Provide the (X, Y) coordinate of the cell's center where the given text is located.  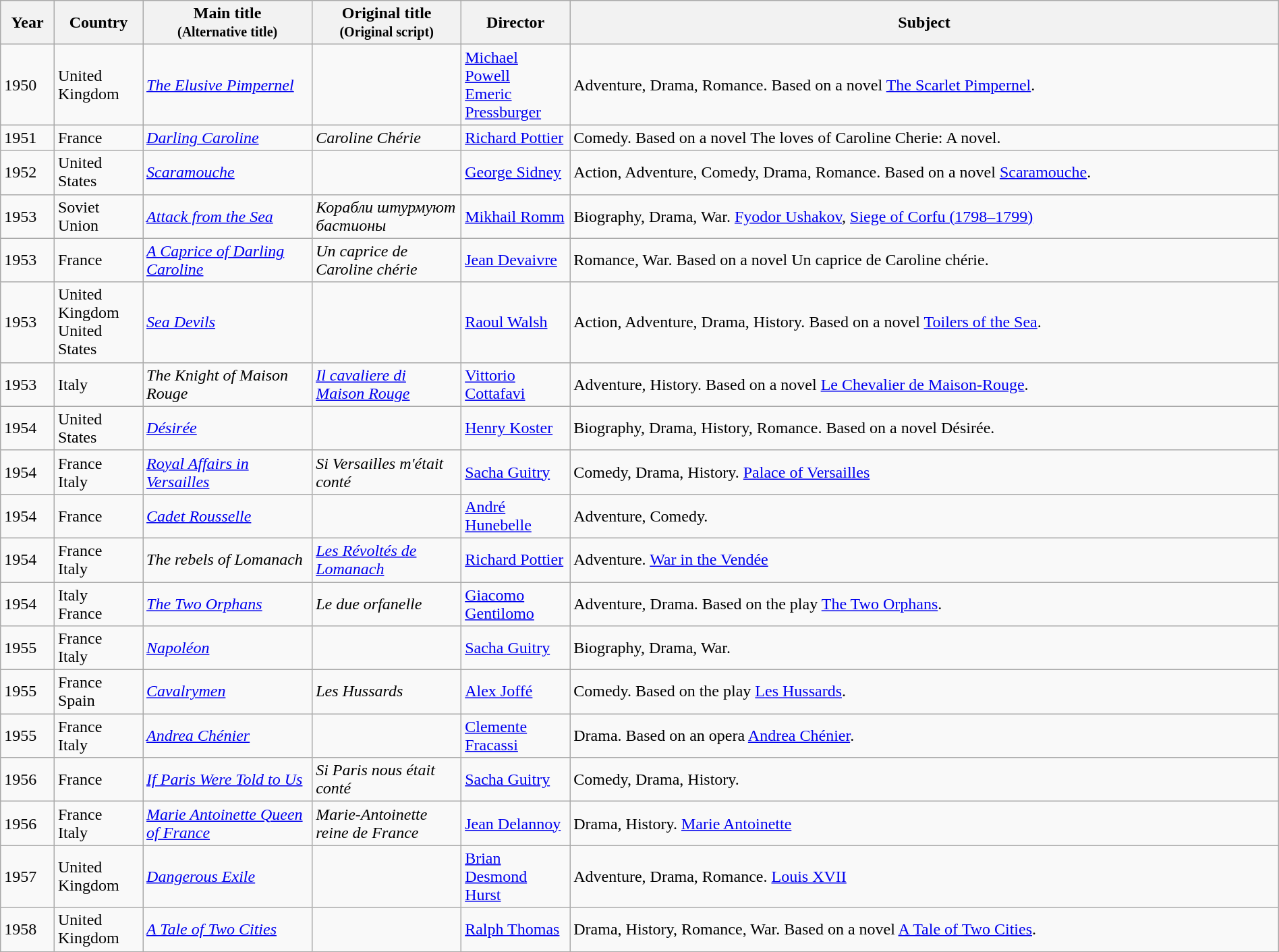
Romance, War. Based on a novel Un caprice de Caroline chérie. (924, 260)
Giacomo Gentilomo (515, 603)
Marie-Antoinette reine de France (387, 823)
Les Hussards (387, 692)
Director (515, 23)
Action, Adventure, Comedy, Drama, Romance. Based on a novel Scaramouche. (924, 173)
Si Paris nous était conté (387, 780)
1950 (28, 85)
Adventure, Comedy. (924, 515)
André Hunebelle (515, 515)
Drama, History, Romance, War. Based on a novel A Tale of Two Cities. (924, 930)
1952 (28, 173)
Les Révoltés de Lomanach (387, 560)
Andrea Chénier (228, 735)
Il cavaliere di Maison Rouge (387, 385)
George Sidney (515, 173)
Cadet Rousselle (228, 515)
Biography, Drama, War. (924, 648)
Original title(Original script) (387, 23)
Adventure, Drama, Romance. Louis XVII (924, 876)
Comedy. Based on the play Les Hussards. (924, 692)
Adventure. War in the Vendée (924, 560)
Italy (98, 385)
Royal Affairs in Versailles (228, 472)
United KingdomUnited States (98, 323)
Main title(Alternative title) (228, 23)
If Paris Were Told to Us (228, 780)
Vittorio Cottafavi (515, 385)
Michael PowellEmeric Pressburger (515, 85)
Comedy. Based on a novel The loves of Caroline Cherie: A novel. (924, 138)
Le due orfanelle (387, 603)
Soviet Union (98, 216)
Корабли штурмуют бастионы (387, 216)
Action, Adventure, Drama, History. Based on a novel Toilers of the Sea. (924, 323)
Henry Koster (515, 428)
Jean Devaivre (515, 260)
1958 (28, 930)
Cavalrymen (228, 692)
Adventure, Drama, Romance. Based on a novel The Scarlet Pimpernel. (924, 85)
The rebels of Lomanach (228, 560)
Caroline Chérie (387, 138)
Alex Joffé (515, 692)
Darling Caroline (228, 138)
The Two Orphans (228, 603)
Brian Desmond Hurst (515, 876)
Comedy, Drama, History. (924, 780)
A Tale of Two Cities (228, 930)
Attack from the Sea (228, 216)
Napoléon (228, 648)
Dangerous Exile (228, 876)
1951 (28, 138)
The Knight of Maison Rouge (228, 385)
Country (98, 23)
Jean Delannoy (515, 823)
Marie Antoinette Queen of France (228, 823)
Un caprice de Caroline chérie (387, 260)
Comedy, Drama, History. Palace of Versailles (924, 472)
Ralph Thomas (515, 930)
ItalyFrance (98, 603)
A Caprice of Darling Caroline (228, 260)
Biography, Drama, War. Fyodor Ushakov, Siege of Corfu (1798–1799) (924, 216)
Subject (924, 23)
Raoul Walsh (515, 323)
Drama. Based on an opera Andrea Chénier. (924, 735)
Mikhail Romm (515, 216)
1957 (28, 876)
Adventure, History. Based on a novel Le Chevalier de Maison-Rouge. (924, 385)
FranceSpain (98, 692)
Scaramouche (228, 173)
The Elusive Pimpernel (228, 85)
Sea Devils (228, 323)
Year (28, 23)
Adventure, Drama. Based on the play The Two Orphans. (924, 603)
Biography, Drama, History, Romance. Based on a novel Désirée. (924, 428)
Drama, History. Marie Antoinette (924, 823)
Si Versailles m'était conté (387, 472)
Clemente Fracassi (515, 735)
Désirée (228, 428)
